Capture the cell that displays the provided text and extract its [x, y] central coordinate. 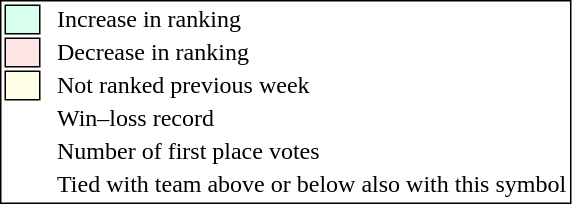
Not ranked previous week [312, 85]
Tied with team above or below also with this symbol [312, 185]
Increase in ranking [312, 19]
Win–loss record [312, 119]
Number of first place votes [312, 151]
Decrease in ranking [312, 53]
